Scan for the cell matching the given text and deliver its [X, Y] coordinate at center. 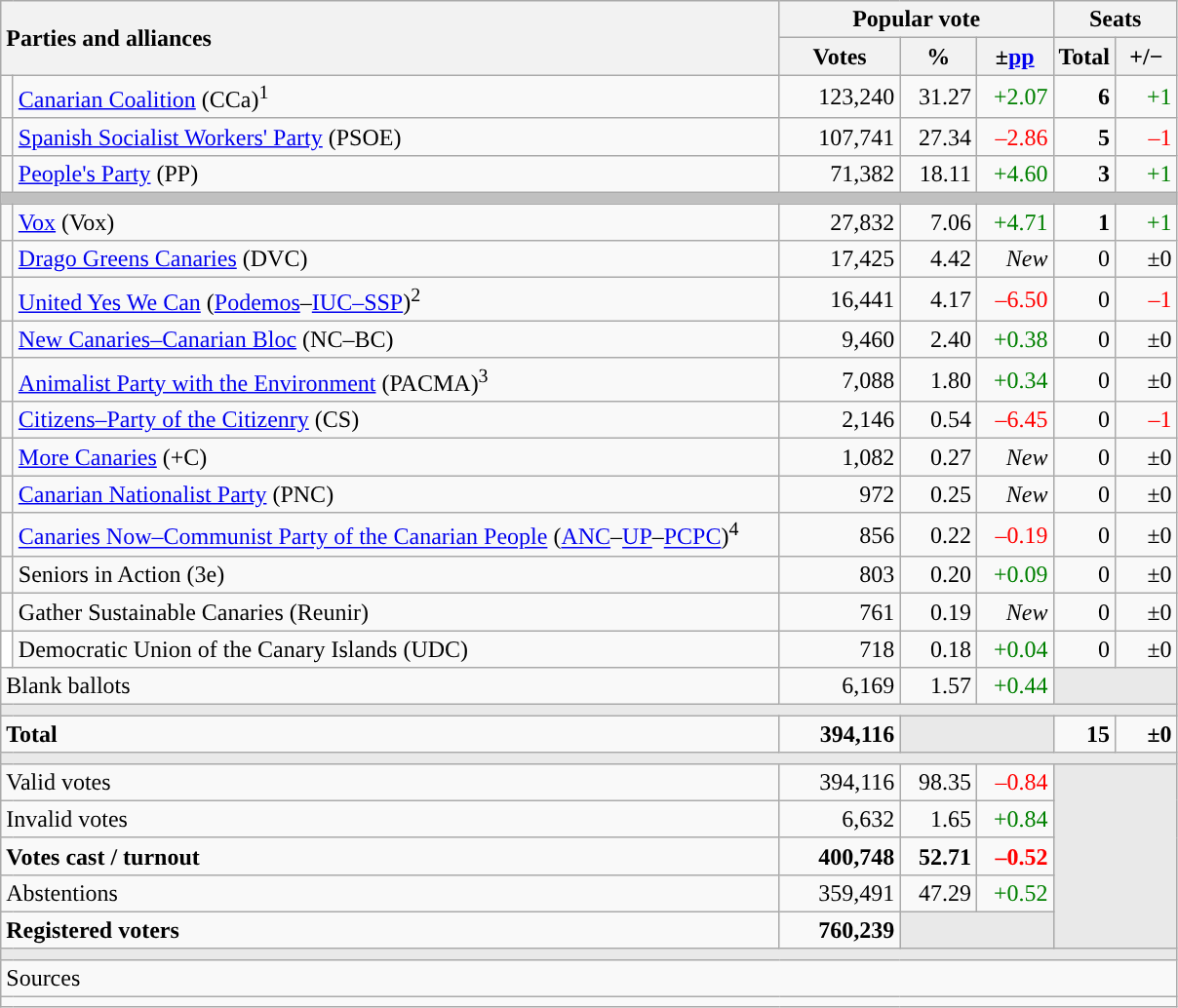
760,239 [840, 930]
+4.71 [1014, 222]
Vox (Vox) [396, 222]
Citizens–Party of the Citizenry (CS) [396, 420]
718 [840, 649]
People's Party (PP) [396, 174]
–0.52 [1014, 856]
3 [1084, 174]
7,088 [840, 380]
5 [1084, 136]
Canaries Now–Communist Party of the Canarian People (ANC–UP–PCPC)4 [396, 534]
0.54 [938, 420]
98.35 [938, 782]
+0.04 [1014, 649]
–6.50 [1014, 300]
Invalid votes [390, 819]
United Yes We Can (Podemos–IUC–SSP)2 [396, 300]
+0.34 [1014, 380]
–2.86 [1014, 136]
2,146 [840, 420]
9,460 [840, 339]
+0.38 [1014, 339]
1.65 [938, 819]
1.80 [938, 380]
400,748 [840, 856]
Democratic Union of the Canary Islands (UDC) [396, 649]
972 [840, 494]
Spanish Socialist Workers' Party (PSOE) [396, 136]
–0.84 [1014, 782]
107,741 [840, 136]
761 [840, 612]
Popular vote [917, 19]
803 [840, 575]
6,632 [840, 819]
359,491 [840, 893]
±pp [1014, 57]
4.42 [938, 259]
+/− [1147, 57]
Seniors in Action (3e) [396, 575]
2.40 [938, 339]
More Canaries (+C) [396, 457]
+0.52 [1014, 893]
7.06 [938, 222]
47.29 [938, 893]
–6.45 [1014, 420]
0.19 [938, 612]
Abstentions [390, 893]
0.25 [938, 494]
Canarian Coalition (CCa)1 [396, 97]
+4.60 [1014, 174]
52.71 [938, 856]
% [938, 57]
Animalist Party with the Environment (PACMA)3 [396, 380]
+0.09 [1014, 575]
31.27 [938, 97]
6,169 [840, 686]
27,832 [840, 222]
1.57 [938, 686]
0.27 [938, 457]
15 [1084, 734]
0.18 [938, 649]
Sources [589, 978]
6 [1084, 97]
856 [840, 534]
71,382 [840, 174]
123,240 [840, 97]
Canarian Nationalist Party (PNC) [396, 494]
Gather Sustainable Canaries (Reunir) [396, 612]
Votes [840, 57]
Seats [1116, 19]
4.17 [938, 300]
27.34 [938, 136]
1,082 [840, 457]
1 [1084, 222]
New Canaries–Canarian Bloc (NC–BC) [396, 339]
16,441 [840, 300]
0.22 [938, 534]
18.11 [938, 174]
0.20 [938, 575]
Parties and alliances [390, 38]
–0.19 [1014, 534]
+0.84 [1014, 819]
Blank ballots [390, 686]
+2.07 [1014, 97]
Votes cast / turnout [390, 856]
Valid votes [390, 782]
17,425 [840, 259]
+0.44 [1014, 686]
Registered voters [390, 930]
Drago Greens Canaries (DVC) [396, 259]
